Extract the (X, Y) coordinate from the center of the cell holding the provided text.  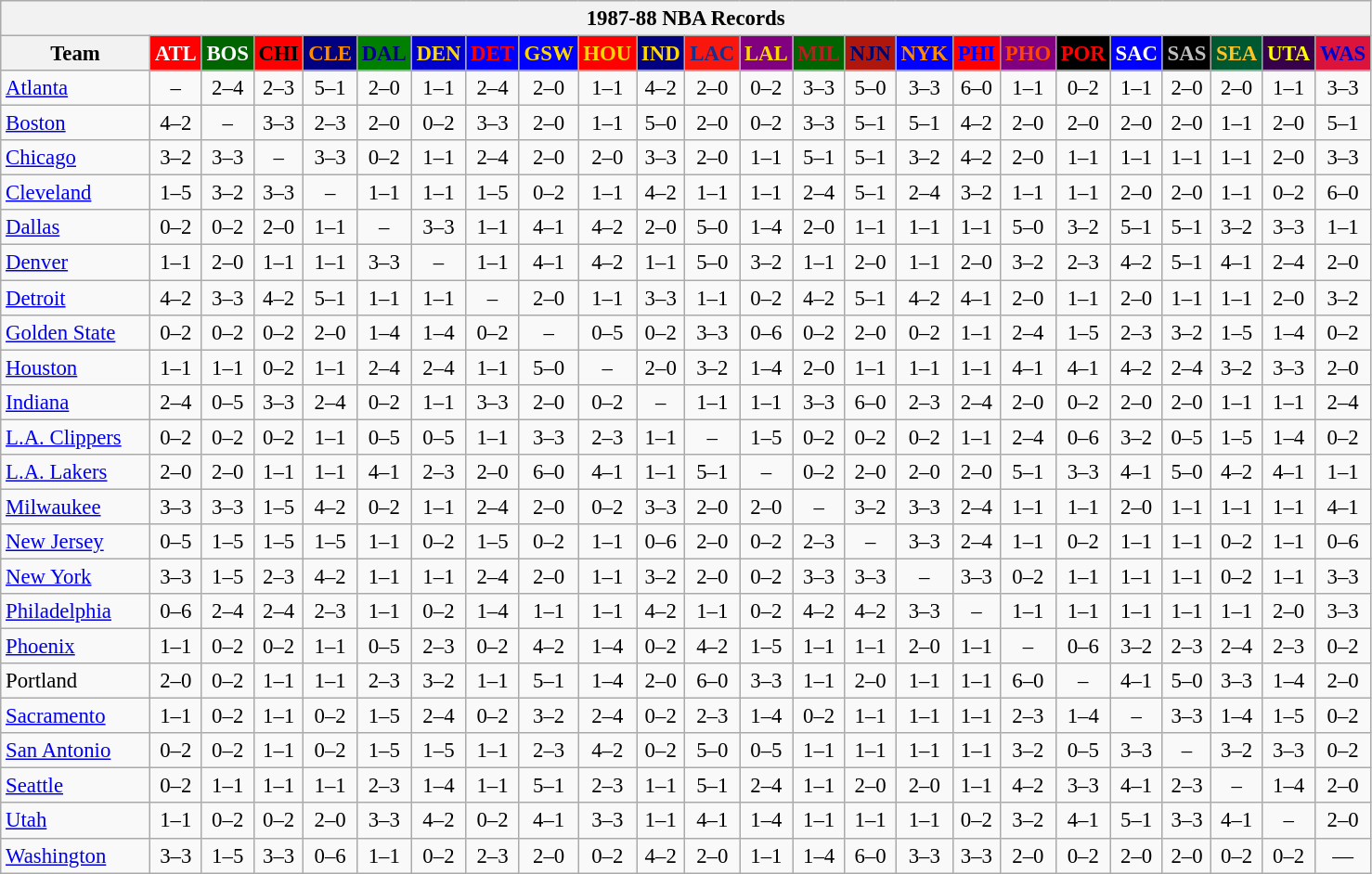
IND (661, 54)
Golden State (76, 332)
Sacramento (76, 716)
LAL (767, 54)
Chicago (76, 158)
ATL (175, 54)
Milwaukee (76, 507)
San Antonio (76, 751)
HOU (607, 54)
LAC (713, 54)
— (1343, 855)
Phoenix (76, 647)
DEN (438, 54)
PHO (1028, 54)
NYK (925, 54)
Indiana (76, 402)
New Jersey (76, 542)
Portland (76, 681)
POR (1082, 54)
New York (76, 576)
Dallas (76, 227)
UTA (1288, 54)
Detroit (76, 298)
DAL (384, 54)
1987-88 NBA Records (686, 19)
Cleveland (76, 193)
MIL (819, 54)
Seattle (76, 786)
WAS (1343, 54)
CLE (330, 54)
Washington (76, 855)
L.A. Lakers (76, 472)
SAC (1136, 54)
Philadelphia (76, 611)
Utah (76, 821)
BOS (227, 54)
NJN (871, 54)
CHI (278, 54)
DET (492, 54)
Team (76, 54)
Houston (76, 367)
Atlanta (76, 88)
GSW (549, 54)
Denver (76, 263)
SEA (1236, 54)
PHI (977, 54)
SAS (1186, 54)
L.A. Clippers (76, 437)
Boston (76, 123)
